Return the [x, y] coordinate for the center point of the cell that contains the specified text.  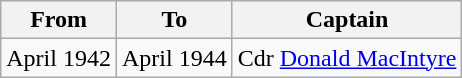
April 1944 [174, 58]
Captain [347, 20]
April 1942 [59, 58]
From [59, 20]
To [174, 20]
Cdr Donald MacIntyre [347, 58]
